Provide the [X, Y] coordinate of the cell's center where the given text is located.  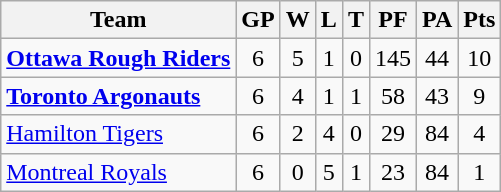
Team [118, 20]
Pts [480, 20]
29 [392, 134]
T [356, 20]
10 [480, 58]
Hamilton Tigers [118, 134]
PA [436, 20]
23 [392, 172]
W [298, 20]
9 [480, 96]
L [328, 20]
PF [392, 20]
2 [298, 134]
Toronto Argonauts [118, 96]
58 [392, 96]
Ottawa Rough Riders [118, 58]
44 [436, 58]
GP [258, 20]
43 [436, 96]
145 [392, 58]
Montreal Royals [118, 172]
